Provide the (x, y) coordinate of the cell's center where the given text is located.  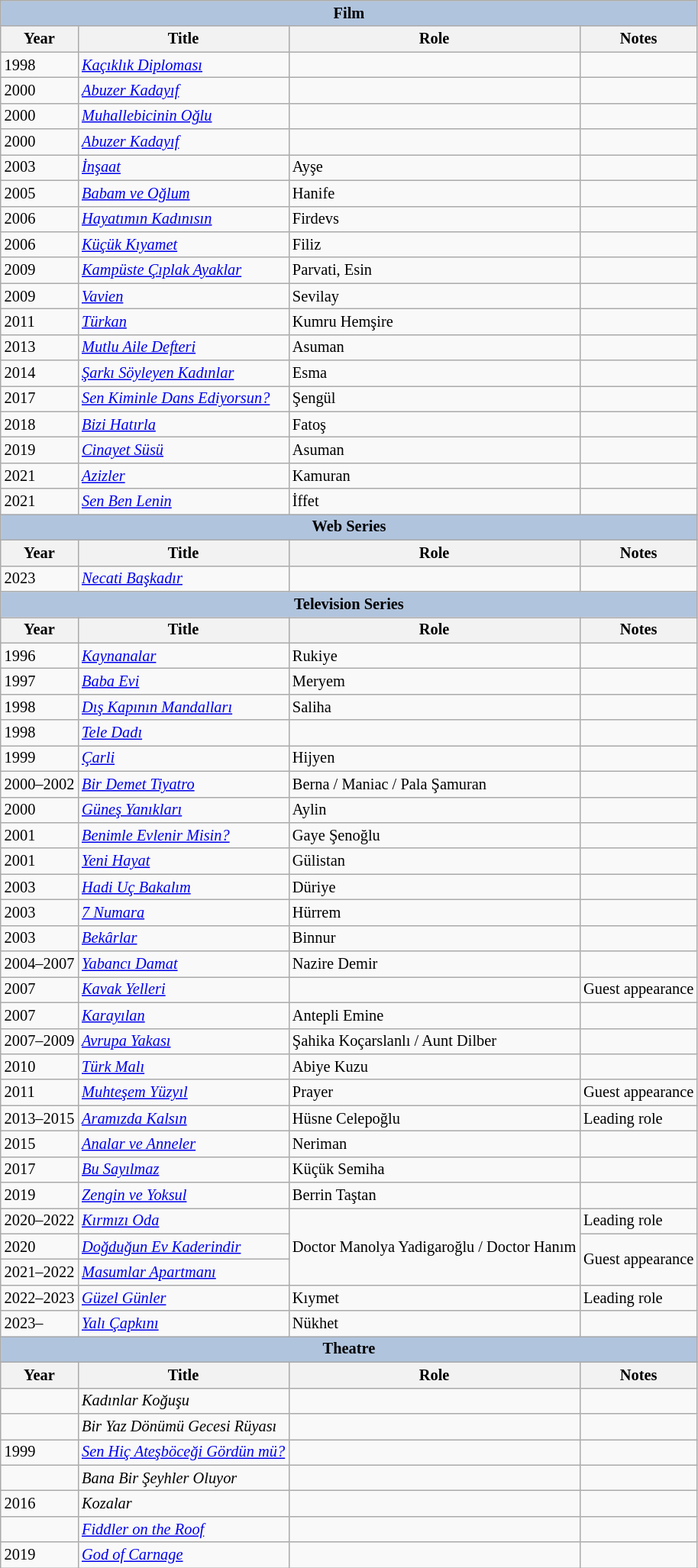
2007–2009 (40, 1041)
Ayşe (434, 167)
Zengin ve Yoksul (183, 1195)
Benimle Evlenir Misin? (183, 835)
Masumlar Apartmanı (183, 1273)
Sevilay (434, 296)
Mutlu Aile Defteri (183, 347)
Nazire Demir (434, 964)
Kozalar (183, 1503)
Berna / Maniac / Pala Şamuran (434, 784)
Muhallebicinin Oğlu (183, 116)
Gaye Şenoğlu (434, 835)
Firdevs (434, 219)
Aylin (434, 810)
2020–2022 (40, 1221)
Web Series (349, 527)
Abiye Kuzu (434, 1066)
Sen Kiminle Dans Ediyorsun? (183, 398)
Türkan (183, 321)
Bizi Hatırla (183, 424)
Fiddler on the Roof (183, 1529)
2023 (40, 579)
Gülistan (434, 861)
2015 (40, 1144)
Sen Ben Lenin (183, 502)
Şengül (434, 398)
Doğduğun Ev Kaderindir (183, 1247)
Avrupa Yakası (183, 1041)
7 Numara (183, 912)
Babam ve Oğlum (183, 193)
Güzel Günler (183, 1298)
Küçük Kıyamet (183, 244)
2004–2007 (40, 964)
Rukiye (434, 656)
Neriman (434, 1144)
Nükhet (434, 1324)
Doctor Manolya Yadigaroğlu / Doctor Hanım (434, 1246)
Kavak Yelleri (183, 989)
Cinayet Süsü (183, 450)
Dış Kapının Mandalları (183, 707)
2005 (40, 193)
Çarli (183, 758)
Hayatımın Kadınısın (183, 219)
God of Carnage (183, 1555)
2014 (40, 373)
Şahika Koçarslanlı / Aunt Dilber (434, 1041)
Hijyen (434, 758)
Şarkı Söyleyen Kadınlar (183, 373)
Muhteşem Yüzyıl (183, 1092)
2013 (40, 347)
Necati Başkadır (183, 579)
Yalı Çapkını (183, 1324)
2020 (40, 1247)
Hürrem (434, 912)
Television Series (349, 604)
Prayer (434, 1092)
Türk Malı (183, 1066)
Azizler (183, 476)
2023– (40, 1324)
Güneş Yanıkları (183, 810)
Binnur (434, 938)
2016 (40, 1503)
Baba Evi (183, 681)
Kumru Hemşire (434, 321)
Filiz (434, 244)
Yeni Hayat (183, 861)
2021–2022 (40, 1273)
Saliha (434, 707)
İnşaat (183, 167)
Hadi Uç Bakalım (183, 887)
Bana Bir Şeyhler Oluyor (183, 1478)
Küçük Semiha (434, 1170)
2022–2023 (40, 1298)
Berrin Taştan (434, 1195)
Kaçıklık Diploması (183, 65)
Düriye (434, 887)
2010 (40, 1066)
Meryem (434, 681)
Bir Yaz Dönümü Gecesi Rüyası (183, 1426)
Kamuran (434, 476)
Sen Hiç Ateşböceği Gördün mü? (183, 1452)
Bekârlar (183, 938)
Kampüste Çıplak Ayaklar (183, 270)
2000–2002 (40, 784)
Kıymet (434, 1298)
Kadınlar Koğuşu (183, 1401)
Aramızda Kalsın (183, 1118)
Esma (434, 373)
Analar ve Anneler (183, 1144)
1996 (40, 656)
Kırmızı Oda (183, 1221)
İffet (434, 502)
Antepli Emine (434, 1015)
Kaynanalar (183, 656)
Karayılan (183, 1015)
Fatoş (434, 424)
Yabancı Damat (183, 964)
Theatre (349, 1349)
Bir Demet Tiyatro (183, 784)
Parvati, Esin (434, 270)
Film (349, 13)
Bu Sayılmaz (183, 1170)
Vavien (183, 296)
2013–2015 (40, 1118)
Tele Dadı (183, 733)
Hüsne Celepoğlu (434, 1118)
1997 (40, 681)
Hanife (434, 193)
2018 (40, 424)
